Capture the cell that displays the provided text and extract its [x, y] central coordinate. 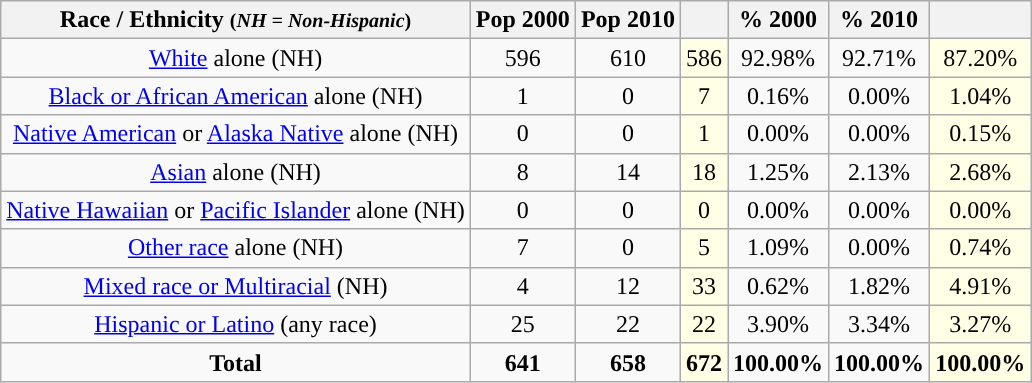
610 [628, 58]
658 [628, 362]
White alone (NH) [236, 58]
18 [704, 172]
Native American or Alaska Native alone (NH) [236, 134]
8 [522, 172]
596 [522, 58]
4.91% [980, 286]
87.20% [980, 58]
33 [704, 286]
3.90% [778, 324]
14 [628, 172]
5 [704, 248]
Race / Ethnicity (NH = Non-Hispanic) [236, 20]
25 [522, 324]
Mixed race or Multiracial (NH) [236, 286]
1.25% [778, 172]
672 [704, 362]
1.09% [778, 248]
Asian alone (NH) [236, 172]
2.68% [980, 172]
1.82% [880, 286]
4 [522, 286]
% 2010 [880, 20]
0.16% [778, 96]
0.62% [778, 286]
641 [522, 362]
92.71% [880, 58]
0.15% [980, 134]
% 2000 [778, 20]
0.74% [980, 248]
Native Hawaiian or Pacific Islander alone (NH) [236, 210]
92.98% [778, 58]
Total [236, 362]
Hispanic or Latino (any race) [236, 324]
Other race alone (NH) [236, 248]
Black or African American alone (NH) [236, 96]
Pop 2000 [522, 20]
3.27% [980, 324]
Pop 2010 [628, 20]
586 [704, 58]
3.34% [880, 324]
1.04% [980, 96]
2.13% [880, 172]
12 [628, 286]
